For the text-containing cell, return its midpoint in [X, Y] coordinate format. 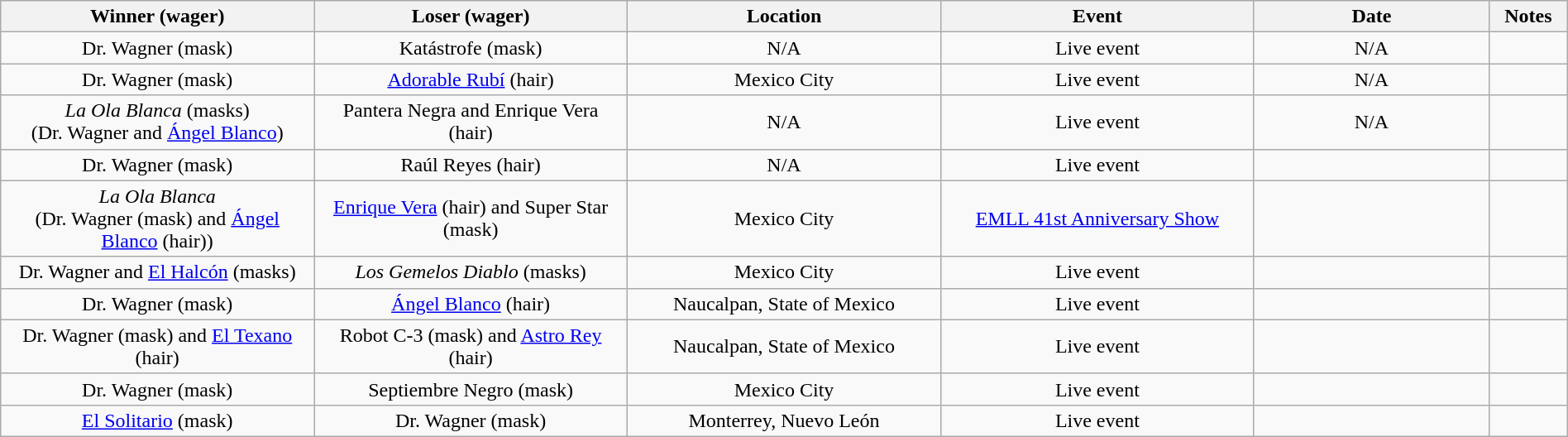
La Ola Blanca (Dr. Wagner (mask) and Ángel Blanco (hair)) [157, 218]
Loser (wager) [471, 17]
Dr. Wagner and El Halcón (masks) [157, 272]
La Ola Blanca (masks)(Dr. Wagner and Ángel Blanco) [157, 122]
Notes [1528, 17]
Location [784, 17]
Winner (wager) [157, 17]
Adorable Rubí (hair) [471, 79]
Enrique Vera (hair) and Super Star (mask) [471, 218]
Septiembre Negro (mask) [471, 389]
Robot C-3 (mask) and Astro Rey (hair) [471, 346]
Pantera Negra and Enrique Vera (hair) [471, 122]
Dr. Wagner (mask) and El Texano (hair) [157, 346]
Ángel Blanco (hair) [471, 304]
Katástrofe (mask) [471, 48]
Monterrey, Nuevo León [784, 420]
El Solitario (mask) [157, 420]
Event [1097, 17]
Raúl Reyes (hair) [471, 165]
EMLL 41st Anniversary Show [1097, 218]
Date [1371, 17]
Los Gemelos Diablo (masks) [471, 272]
